Return the (X, Y) coordinate for the center point of the cell that contains the specified text.  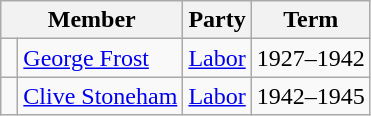
Term (310, 20)
George Frost (100, 58)
1927–1942 (310, 58)
Party (217, 20)
Member (92, 20)
1942–1945 (310, 96)
Clive Stoneham (100, 96)
